Extract the [x, y] coordinate from the center of the cell holding the provided text.  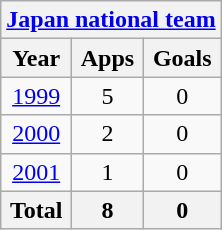
2 [108, 134]
Japan national team [111, 20]
Total [36, 210]
5 [108, 96]
Apps [108, 58]
2000 [36, 134]
Goals [182, 58]
1 [108, 172]
8 [108, 210]
2001 [36, 172]
1999 [36, 96]
Year [36, 58]
